Output the (X, Y) coordinate of the center of the cell containing the given text.  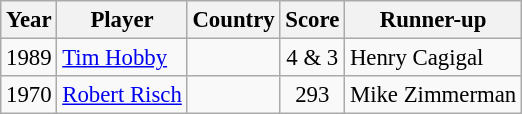
Score (312, 20)
Country (234, 20)
1970 (29, 95)
Robert Risch (122, 95)
Runner-up (434, 20)
Mike Zimmerman (434, 95)
293 (312, 95)
Player (122, 20)
1989 (29, 58)
Tim Hobby (122, 58)
Henry Cagigal (434, 58)
Year (29, 20)
4 & 3 (312, 58)
